Locate the cell with the specified text and output its [X, Y] center coordinate. 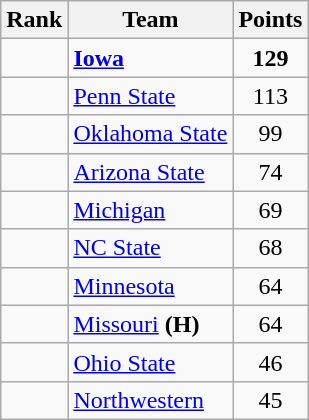
Oklahoma State [150, 134]
Points [270, 20]
Arizona State [150, 172]
Northwestern [150, 400]
45 [270, 400]
69 [270, 210]
99 [270, 134]
Minnesota [150, 286]
113 [270, 96]
129 [270, 58]
Team [150, 20]
Iowa [150, 58]
46 [270, 362]
Penn State [150, 96]
68 [270, 248]
Missouri (H) [150, 324]
Ohio State [150, 362]
NC State [150, 248]
Rank [34, 20]
Michigan [150, 210]
74 [270, 172]
